Identify which cell holds the provided text, then report its [X, Y] central coordinate. 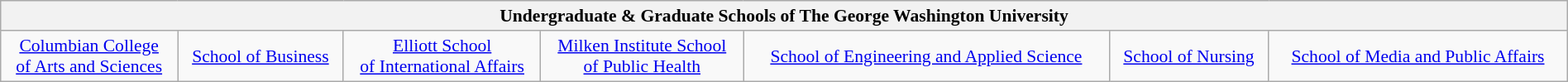
Milken Institute Schoolof Public Health [642, 56]
School of Business [261, 56]
Elliott Schoolof International Affairs [442, 56]
School of Engineering and Applied Science [926, 56]
School of Nursing [1189, 56]
Columbian Collegeof Arts and Sciences [89, 56]
Undergraduate & Graduate Schools of The George Washington University [784, 16]
School of Media and Public Affairs [1417, 56]
